Output the [X, Y] coordinate of the center of the cell containing the given text.  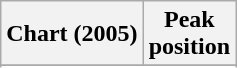
Peakposition [189, 34]
Chart (2005) [72, 34]
